Capture the cell that displays the provided text and extract its [x, y] central coordinate. 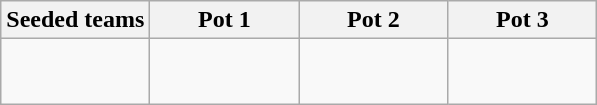
Pot 2 [374, 20]
Seeded teams [76, 20]
Pot 1 [224, 20]
Pot 3 [522, 20]
